Scan for the cell matching the given text and deliver its [X, Y] coordinate at center. 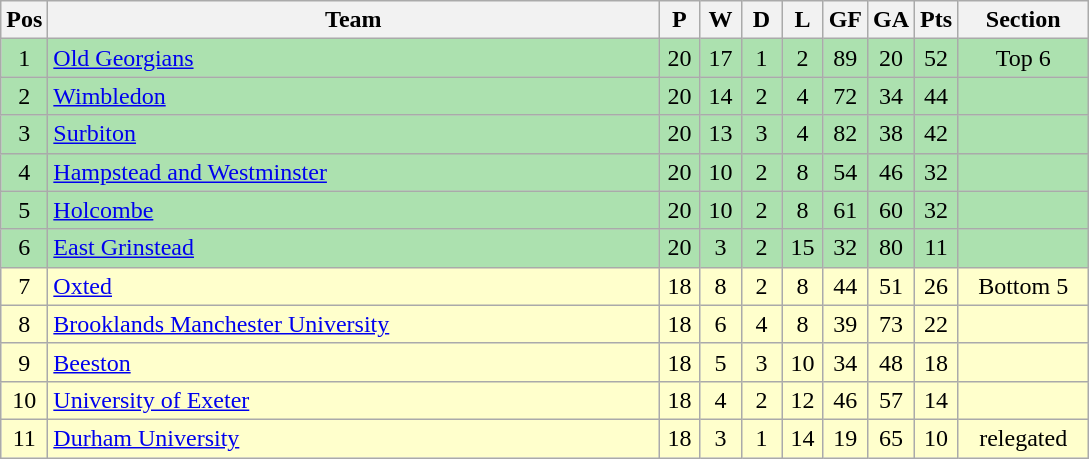
Brooklands Manchester University [354, 324]
East Grinstead [354, 248]
39 [845, 324]
26 [936, 286]
Old Georgians [354, 58]
Beeston [354, 362]
P [680, 20]
D [762, 20]
University of Exeter [354, 400]
Pts [936, 20]
Surbiton [354, 134]
Hampstead and Westminster [354, 172]
Durham University [354, 438]
57 [892, 400]
82 [845, 134]
22 [936, 324]
38 [892, 134]
GA [892, 20]
13 [720, 134]
72 [845, 96]
61 [845, 210]
Team [354, 20]
42 [936, 134]
Pos [24, 20]
Oxted [354, 286]
48 [892, 362]
Top 6 [1024, 58]
89 [845, 58]
73 [892, 324]
54 [845, 172]
relegated [1024, 438]
65 [892, 438]
17 [720, 58]
52 [936, 58]
51 [892, 286]
19 [845, 438]
12 [802, 400]
80 [892, 248]
Bottom 5 [1024, 286]
Wimbledon [354, 96]
W [720, 20]
GF [845, 20]
60 [892, 210]
Section [1024, 20]
7 [24, 286]
9 [24, 362]
15 [802, 248]
L [802, 20]
Holcombe [354, 210]
